Capture the cell that displays the provided text and extract its (X, Y) central coordinate. 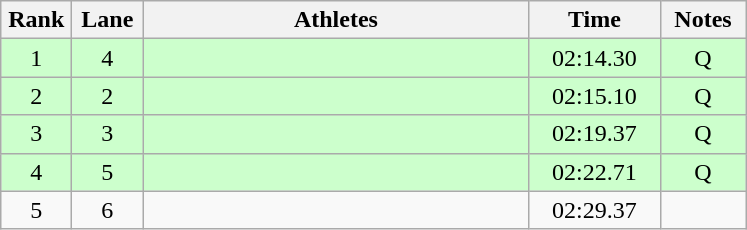
1 (36, 58)
Lane (108, 20)
02:22.71 (594, 172)
02:14.30 (594, 58)
6 (108, 210)
02:15.10 (594, 96)
02:19.37 (594, 134)
Notes (703, 20)
Time (594, 20)
02:29.37 (594, 210)
Rank (36, 20)
Athletes (336, 20)
